Determine the [x, y] coordinate at the center of the cell enclosing the given text.  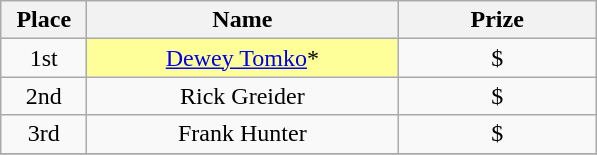
2nd [44, 96]
Dewey Tomko* [242, 58]
Place [44, 20]
Name [242, 20]
Rick Greider [242, 96]
Frank Hunter [242, 134]
Prize [498, 20]
1st [44, 58]
3rd [44, 134]
